For the text-containing cell, return its midpoint in (x, y) coordinate format. 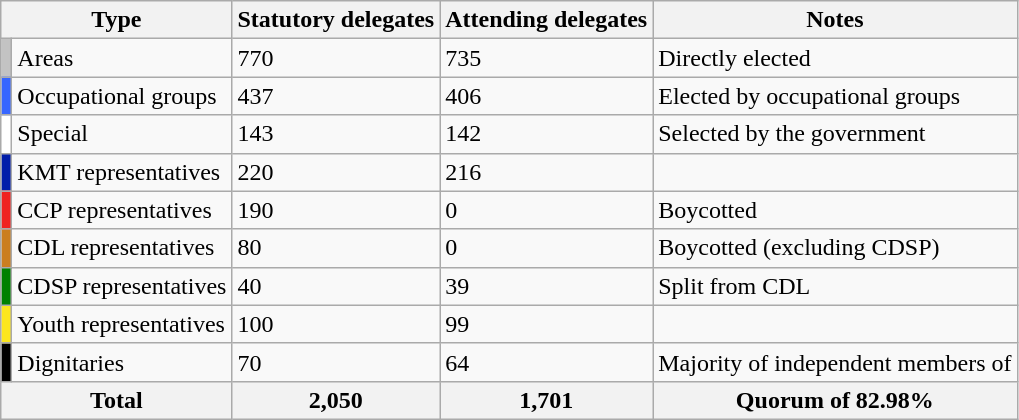
Elected by occupational groups (835, 96)
406 (546, 96)
Dignitaries (122, 362)
CCP representatives (122, 210)
143 (336, 134)
2,050 (336, 400)
40 (336, 286)
770 (336, 58)
Boycotted (excluding CDSP) (835, 248)
Notes (835, 20)
Youth representatives (122, 324)
220 (336, 172)
Directly elected (835, 58)
Statutory delegates (336, 20)
Occupational groups (122, 96)
Majority of independent members of (835, 362)
Total (116, 400)
Selected by the government (835, 134)
CDSP representatives (122, 286)
70 (336, 362)
KMT representatives (122, 172)
Type (116, 20)
1,701 (546, 400)
99 (546, 324)
216 (546, 172)
39 (546, 286)
Split from CDL (835, 286)
64 (546, 362)
Special (122, 134)
142 (546, 134)
437 (336, 96)
Areas (122, 58)
Attending delegates (546, 20)
Quorum of 82.98% (835, 400)
CDL representatives (122, 248)
80 (336, 248)
100 (336, 324)
190 (336, 210)
Boycotted (835, 210)
735 (546, 58)
